Search for the cell housing the specified text and yield its [X, Y] center coordinate. 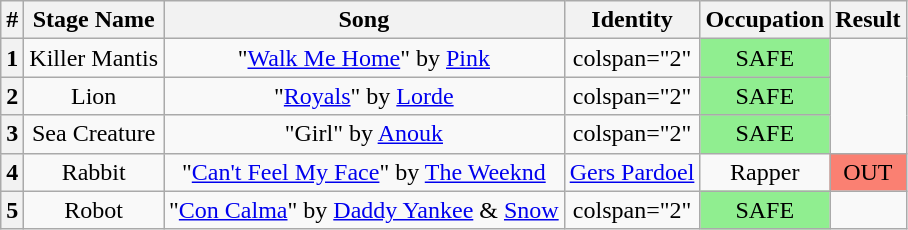
"Con Calma" by Daddy Yankee & Snow [364, 210]
Result [868, 20]
"Can't Feel My Face" by The Weeknd [364, 172]
Lion [94, 96]
OUT [868, 172]
Killer Mantis [94, 58]
4 [12, 172]
# [12, 20]
Occupation [765, 20]
1 [12, 58]
"Girl" by Anouk [364, 134]
2 [12, 96]
"Royals" by Lorde [364, 96]
Gers Pardoel [632, 172]
Song [364, 20]
Stage Name [94, 20]
Rapper [765, 172]
Identity [632, 20]
"Walk Me Home" by Pink [364, 58]
5 [12, 210]
Robot [94, 210]
3 [12, 134]
Rabbit [94, 172]
Sea Creature [94, 134]
